Find where the given text appears and provide that cell's center as (X, Y) coordinate. 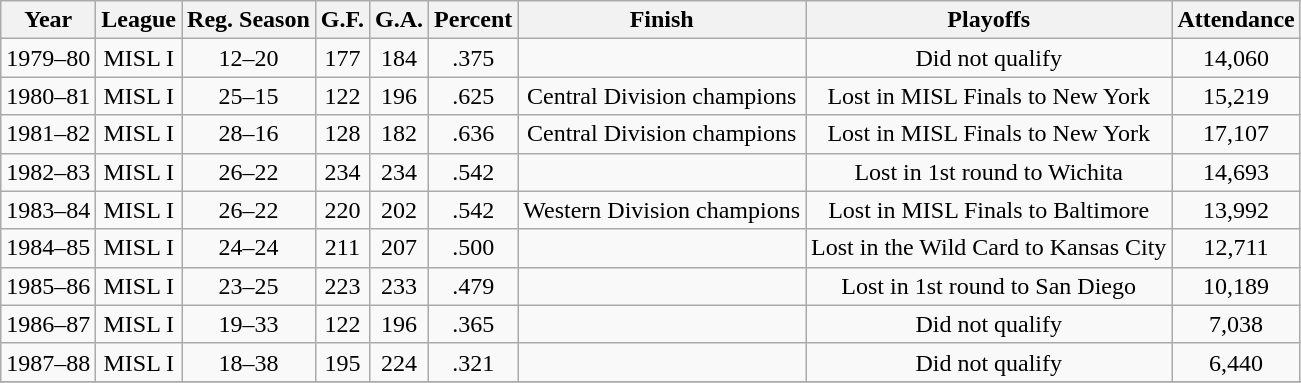
Lost in 1st round to San Diego (989, 286)
7,038 (1236, 324)
Playoffs (989, 20)
.375 (474, 58)
G.A. (398, 20)
14,693 (1236, 172)
.500 (474, 248)
6,440 (1236, 362)
Lost in 1st round to Wichita (989, 172)
14,060 (1236, 58)
Percent (474, 20)
G.F. (342, 20)
195 (342, 362)
184 (398, 58)
Attendance (1236, 20)
1979–80 (48, 58)
1986–87 (48, 324)
17,107 (1236, 134)
Lost in the Wild Card to Kansas City (989, 248)
128 (342, 134)
Year (48, 20)
177 (342, 58)
Reg. Season (249, 20)
.365 (474, 324)
24–24 (249, 248)
223 (342, 286)
19–33 (249, 324)
12–20 (249, 58)
Finish (662, 20)
1982–83 (48, 172)
18–38 (249, 362)
.479 (474, 286)
10,189 (1236, 286)
1980–81 (48, 96)
25–15 (249, 96)
23–25 (249, 286)
League (139, 20)
1987–88 (48, 362)
220 (342, 210)
15,219 (1236, 96)
233 (398, 286)
182 (398, 134)
Lost in MISL Finals to Baltimore (989, 210)
211 (342, 248)
207 (398, 248)
.321 (474, 362)
12,711 (1236, 248)
1983–84 (48, 210)
.636 (474, 134)
224 (398, 362)
28–16 (249, 134)
Western Division champions (662, 210)
13,992 (1236, 210)
1985–86 (48, 286)
.625 (474, 96)
1981–82 (48, 134)
202 (398, 210)
1984–85 (48, 248)
